Detect which cell encompasses the target text, then output its (X, Y) center coordinate. 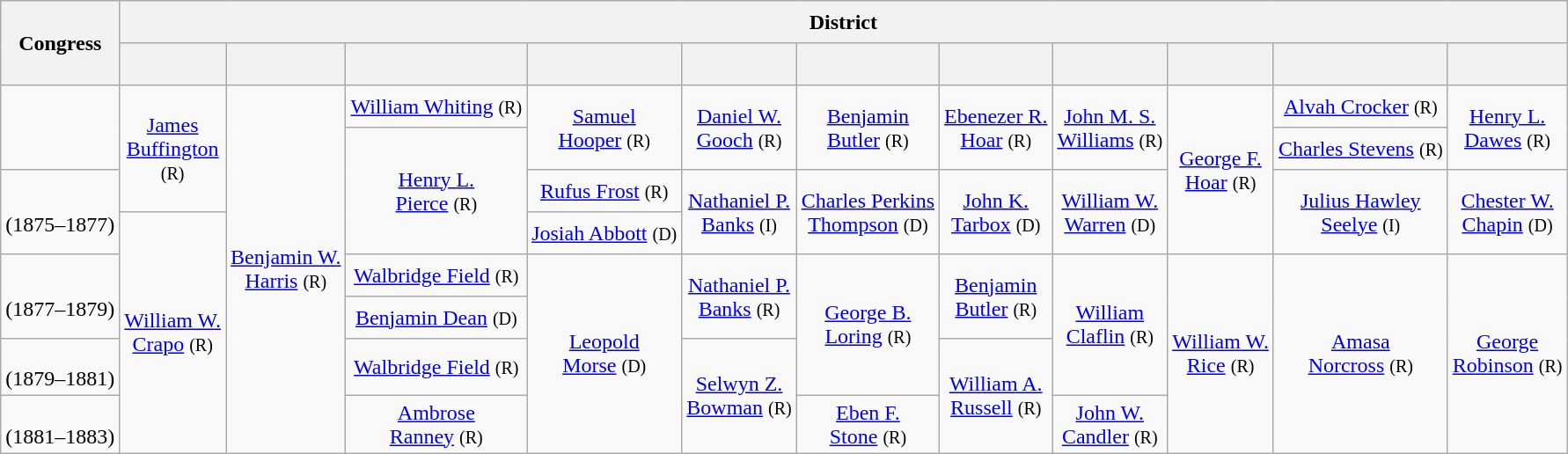
Nathaniel P.Banks (I) (739, 212)
Eben F.Stone (R) (868, 424)
AmbroseRanney (R) (436, 424)
Benjamin Dean (D) (436, 318)
Charles PerkinsThompson (D) (868, 212)
Charles Stevens (R) (1360, 149)
William A.Russell (R) (996, 396)
Benjamin W.Harris (R) (286, 269)
William W.Crapo (R) (172, 333)
William W.Warren (D) (1110, 212)
SamuelHooper (R) (604, 128)
LeopoldMorse (D) (604, 354)
AmasaNorcross (R) (1360, 354)
(1875–1877) (60, 212)
Daniel W.Gooch (R) (739, 128)
Chester W.Chapin (D) (1507, 212)
Julius HawleySeelye (I) (1360, 212)
(1877–1879) (60, 297)
John K.Tarbox (D) (996, 212)
JamesBuffington(R) (172, 149)
(1879–1881) (60, 368)
District (843, 22)
(1881–1883) (60, 424)
Congress (60, 43)
George B.Loring (R) (868, 326)
GeorgeRobinson (R) (1507, 354)
Nathaniel P.Banks (R) (739, 297)
John M. S.Williams (R) (1110, 128)
Alvah Crocker (R) (1360, 106)
Henry L.Dawes (R) (1507, 128)
Josiah Abbott (D) (604, 233)
WilliamClaflin (R) (1110, 326)
Ebenezer R.Hoar (R) (996, 128)
Selwyn Z.Bowman (R) (739, 396)
William W.Rice (R) (1221, 354)
William Whiting (R) (436, 106)
George F.Hoar (R) (1221, 170)
Henry L.Pierce (R) (436, 191)
Rufus Frost (R) (604, 191)
John W.Candler (R) (1110, 424)
